Provide the [x, y] coordinate of the cell's center where the given text is located.  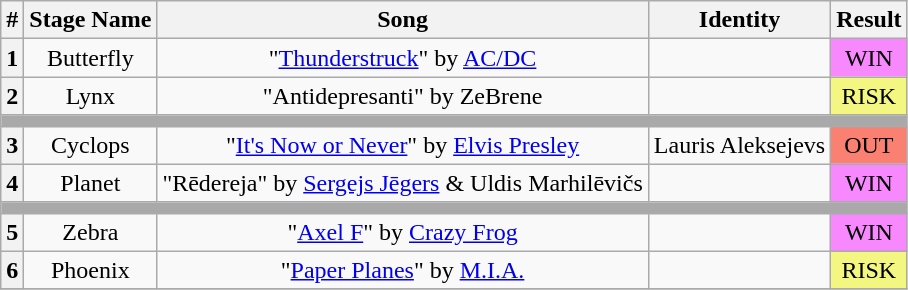
6 [12, 270]
"Thunderstruck" by AC/DC [402, 58]
Phoenix [90, 270]
4 [12, 183]
"Antidepresanti" by ZeBrene [402, 96]
"It's Now or Never" by Elvis Presley [402, 145]
Lauris Aleksejevs [739, 145]
Stage Name [90, 20]
# [12, 20]
3 [12, 145]
OUT [869, 145]
1 [12, 58]
"Axel F" by Crazy Frog [402, 232]
"Rēdereja" by Sergejs Jēgers & Uldis Marhilēvičs [402, 183]
2 [12, 96]
Butterfly [90, 58]
Result [869, 20]
5 [12, 232]
Lynx [90, 96]
"Paper Planes" by M.I.A. [402, 270]
Planet [90, 183]
Identity [739, 20]
Zebra [90, 232]
Song [402, 20]
Cyclops [90, 145]
